Determine the [X, Y] coordinate at the center of the cell enclosing the given text.  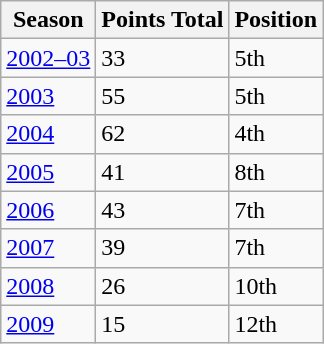
10th [276, 286]
Season [48, 20]
55 [162, 96]
2003 [48, 96]
2005 [48, 172]
2009 [48, 324]
43 [162, 210]
Position [276, 20]
41 [162, 172]
26 [162, 286]
12th [276, 324]
39 [162, 248]
2007 [48, 248]
33 [162, 58]
2008 [48, 286]
15 [162, 324]
Points Total [162, 20]
62 [162, 134]
2004 [48, 134]
8th [276, 172]
4th [276, 134]
2002–03 [48, 58]
2006 [48, 210]
